Find where the given text appears and provide that cell's center as (x, y) coordinate. 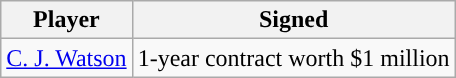
C. J. Watson (66, 58)
Player (66, 20)
Signed (294, 20)
1-year contract worth $1 million (294, 58)
